Return the [X, Y] coordinate for the center point of the cell that contains the specified text.  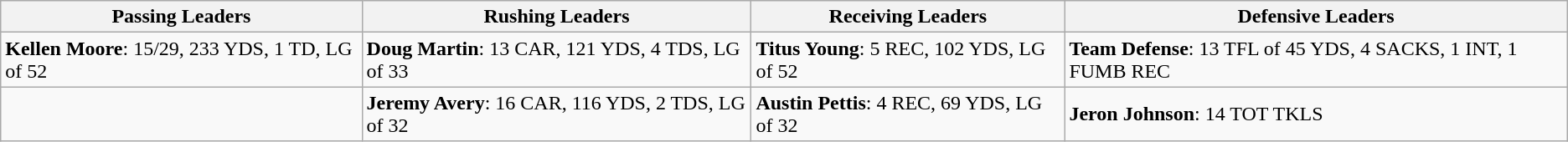
Doug Martin: 13 CAR, 121 YDS, 4 TDS, LG of 33 [556, 60]
Titus Young: 5 REC, 102 YDS, LG of 52 [908, 60]
Receiving Leaders [908, 17]
Jeremy Avery: 16 CAR, 116 YDS, 2 TDS, LG of 32 [556, 114]
Team Defense: 13 TFL of 45 YDS, 4 SACKS, 1 INT, 1 FUMB REC [1316, 60]
Austin Pettis: 4 REC, 69 YDS, LG of 32 [908, 114]
Passing Leaders [181, 17]
Jeron Johnson: 14 TOT TKLS [1316, 114]
Kellen Moore: 15/29, 233 YDS, 1 TD, LG of 52 [181, 60]
Defensive Leaders [1316, 17]
Rushing Leaders [556, 17]
